Extract the [X, Y] coordinate from the center of the cell holding the provided text.  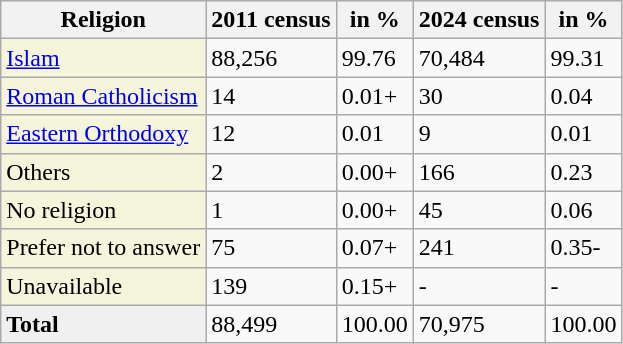
Islam [104, 58]
99.31 [584, 58]
88,499 [271, 324]
241 [479, 248]
Total [104, 324]
Unavailable [104, 286]
2024 census [479, 20]
Roman Catholicism [104, 96]
70,975 [479, 324]
Religion [104, 20]
2 [271, 172]
0.01+ [374, 96]
1 [271, 210]
0.23 [584, 172]
Eastern Orthodoxy [104, 134]
166 [479, 172]
0.04 [584, 96]
14 [271, 96]
12 [271, 134]
0.06 [584, 210]
45 [479, 210]
30 [479, 96]
75 [271, 248]
139 [271, 286]
Prefer not to answer [104, 248]
99.76 [374, 58]
0.15+ [374, 286]
70,484 [479, 58]
2011 census [271, 20]
0.35- [584, 248]
Others [104, 172]
0.07+ [374, 248]
9 [479, 134]
88,256 [271, 58]
No religion [104, 210]
